For the text-containing cell, return its midpoint in [x, y] coordinate format. 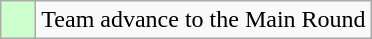
Team advance to the Main Round [204, 20]
